Scan for the cell matching the given text and deliver its [x, y] coordinate at center. 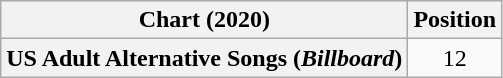
12 [455, 58]
Position [455, 20]
US Adult Alternative Songs (Billboard) [204, 58]
Chart (2020) [204, 20]
